Find where the given text appears and provide that cell's center as [x, y] coordinate. 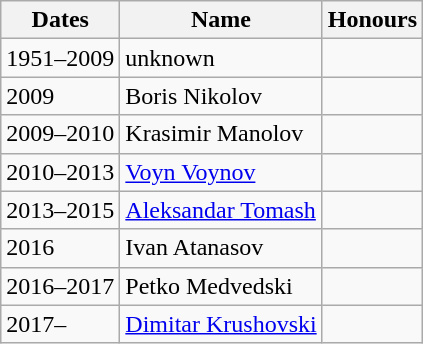
Boris Nikolov [221, 96]
2009 [60, 96]
2016 [60, 248]
Aleksandar Tomash [221, 210]
Honours [372, 20]
2010–2013 [60, 172]
2016–2017 [60, 286]
Ivan Atanasov [221, 248]
Dates [60, 20]
Dimitar Krushovski [221, 324]
2009–2010 [60, 134]
Name [221, 20]
2017– [60, 324]
2013–2015 [60, 210]
Petko Medvedski [221, 286]
Krasimir Manolov [221, 134]
unknown [221, 58]
1951–2009 [60, 58]
Voyn Voynov [221, 172]
